From the cell containing the given text, extract its center point as [X, Y] coordinate. 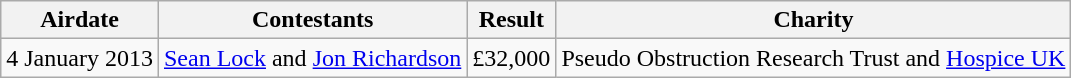
Result [512, 20]
4 January 2013 [80, 58]
£32,000 [512, 58]
Airdate [80, 20]
Charity [814, 20]
Pseudo Obstruction Research Trust and Hospice UK [814, 58]
Sean Lock and Jon Richardson [312, 58]
Contestants [312, 20]
